Find where the given text appears and provide that cell's center as (X, Y) coordinate. 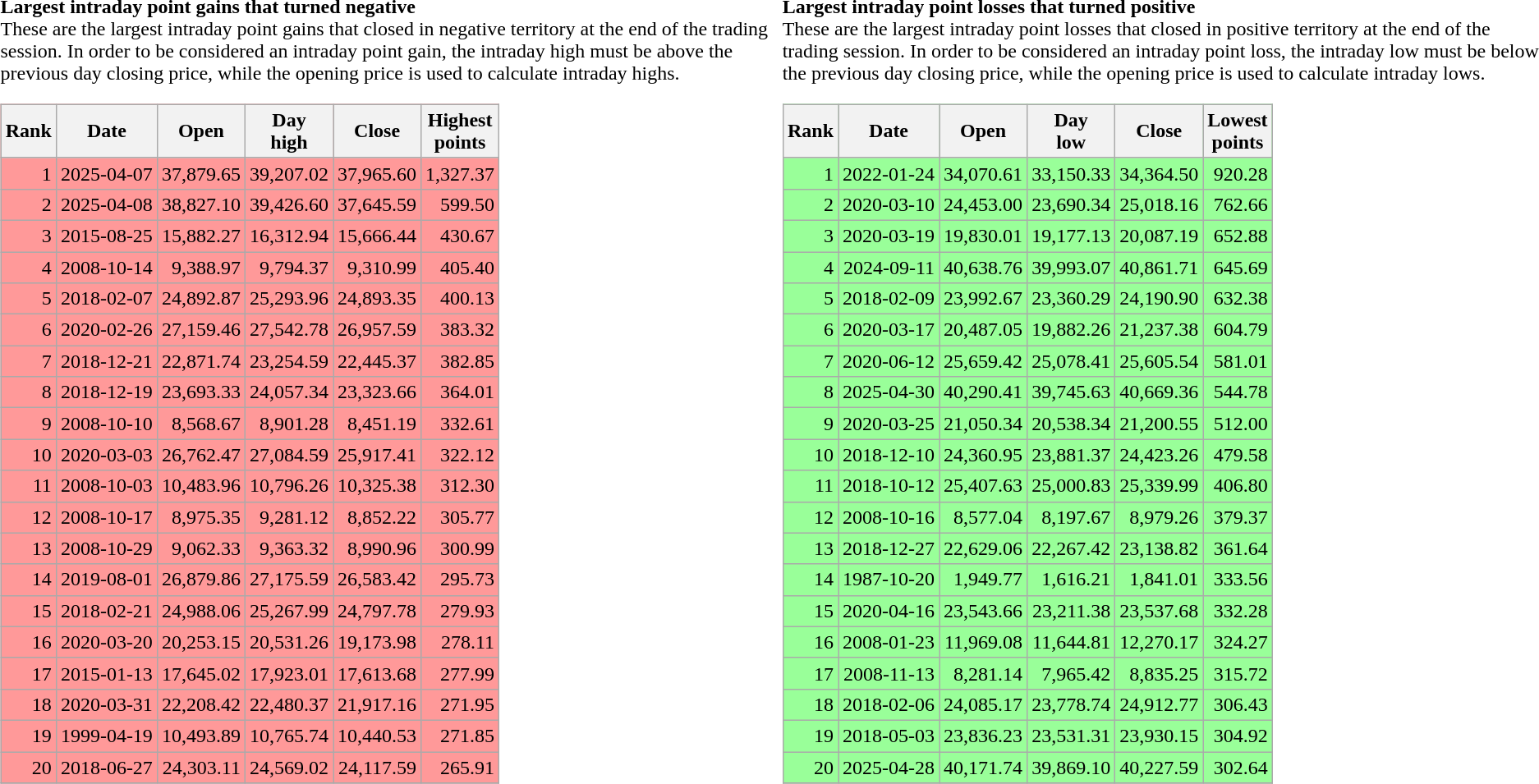
2020-04-16 (889, 611)
2018-02-21 (107, 611)
25,917.41 (378, 455)
8,852.22 (378, 517)
34,070.61 (984, 173)
9,062.33 (200, 548)
26,957.59 (378, 330)
26,583.42 (378, 580)
2019-08-01 (107, 580)
2025-04-28 (889, 768)
304.92 (1238, 736)
479.58 (1238, 455)
23,323.66 (378, 392)
2024-09-11 (889, 267)
23,360.29 (1071, 299)
24,085.17 (984, 704)
23,531.31 (1071, 736)
762.66 (1238, 204)
2018-12-27 (889, 548)
279.93 (460, 611)
2020-03-31 (107, 704)
40,638.76 (984, 267)
400.13 (460, 299)
9,794.37 (289, 267)
37,645.59 (378, 204)
1,949.77 (984, 580)
24,423.26 (1160, 455)
23,211.38 (1071, 611)
1,616.21 (1071, 580)
295.73 (460, 580)
2020-02-26 (107, 330)
9,363.32 (289, 548)
2008-10-03 (107, 486)
10,325.38 (378, 486)
406.80 (1238, 486)
24,117.59 (378, 768)
17,923.01 (289, 673)
2008-10-17 (107, 517)
25,000.83 (1071, 486)
Highestpoints (460, 131)
25,267.99 (289, 611)
9,281.12 (289, 517)
24,797.78 (378, 611)
23,254.59 (289, 361)
20,538.34 (1071, 424)
2025-04-07 (107, 173)
22,208.42 (200, 704)
8,979.26 (1160, 517)
306.43 (1238, 704)
8,451.19 (378, 424)
271.85 (460, 736)
10,765.74 (289, 736)
21,200.55 (1160, 424)
20,253.15 (200, 642)
2025-04-30 (889, 392)
2018-02-07 (107, 299)
11,969.08 (984, 642)
2008-10-10 (107, 424)
10,493.89 (200, 736)
40,290.41 (984, 392)
17,613.68 (378, 673)
22,267.42 (1071, 548)
278.11 (460, 642)
277.99 (460, 673)
24,360.95 (984, 455)
Lowestpoints (1238, 131)
21,237.38 (1160, 330)
24,988.06 (200, 611)
24,303.11 (200, 768)
23,693.33 (200, 392)
16,312.94 (289, 236)
25,078.41 (1071, 361)
8,568.67 (200, 424)
2008-01-23 (889, 642)
322.12 (460, 455)
23,537.68 (1160, 611)
8,197.67 (1071, 517)
544.78 (1238, 392)
300.99 (460, 548)
2025-04-08 (107, 204)
604.79 (1238, 330)
20,087.19 (1160, 236)
40,669.36 (1160, 392)
24,569.02 (289, 768)
2018-12-10 (889, 455)
19,830.01 (984, 236)
20,531.26 (289, 642)
23,778.74 (1071, 704)
27,175.59 (289, 580)
19,177.13 (1071, 236)
1,841.01 (1160, 580)
25,293.96 (289, 299)
39,426.60 (289, 204)
364.01 (460, 392)
39,993.07 (1071, 267)
40,171.74 (984, 768)
26,762.47 (200, 455)
22,480.37 (289, 704)
324.27 (1238, 642)
25,659.42 (984, 361)
9,310.99 (378, 267)
23,690.34 (1071, 204)
26,879.86 (200, 580)
2020-06-12 (889, 361)
2020-03-25 (889, 424)
332.28 (1238, 611)
8,990.96 (378, 548)
920.28 (1238, 173)
24,057.34 (289, 392)
2008-10-29 (107, 548)
430.67 (460, 236)
2008-11-13 (889, 673)
19,173.98 (378, 642)
1999-04-19 (107, 736)
8,975.35 (200, 517)
382.85 (460, 361)
24,893.35 (378, 299)
2020-03-17 (889, 330)
2018-02-06 (889, 704)
24,912.77 (1160, 704)
2022-01-24 (889, 173)
271.95 (460, 704)
17,645.02 (200, 673)
2020-03-03 (107, 455)
2018-06-27 (107, 768)
23,881.37 (1071, 455)
Dayhigh (289, 131)
21,917.16 (378, 704)
27,084.59 (289, 455)
12,270.17 (1160, 642)
40,227.59 (1160, 768)
599.50 (460, 204)
Daylow (1071, 131)
581.01 (1238, 361)
1,327.37 (460, 173)
39,745.63 (1071, 392)
22,445.37 (378, 361)
8,577.04 (984, 517)
20,487.05 (984, 330)
22,871.74 (200, 361)
265.91 (460, 768)
361.64 (1238, 548)
27,159.46 (200, 330)
2008-10-14 (107, 267)
2008-10-16 (889, 517)
24,453.00 (984, 204)
19,882.26 (1071, 330)
21,050.34 (984, 424)
2018-10-12 (889, 486)
8,901.28 (289, 424)
40,861.71 (1160, 267)
9,388.97 (200, 267)
23,836.23 (984, 736)
2018-05-03 (889, 736)
37,879.65 (200, 173)
632.38 (1238, 299)
645.69 (1238, 267)
379.37 (1238, 517)
8,281.14 (984, 673)
39,869.10 (1071, 768)
25,018.16 (1160, 204)
2020-03-10 (889, 204)
27,542.78 (289, 330)
23,930.15 (1160, 736)
302.64 (1238, 768)
2015-08-25 (107, 236)
25,339.99 (1160, 486)
24,892.87 (200, 299)
23,992.67 (984, 299)
23,543.66 (984, 611)
2018-02-09 (889, 299)
10,483.96 (200, 486)
512.00 (1238, 424)
37,965.60 (378, 173)
11,644.81 (1071, 642)
25,605.54 (1160, 361)
1987-10-20 (889, 580)
8,835.25 (1160, 673)
2018-12-19 (107, 392)
2015-01-13 (107, 673)
15,666.44 (378, 236)
38,827.10 (200, 204)
22,629.06 (984, 548)
652.88 (1238, 236)
383.32 (460, 330)
2020-03-19 (889, 236)
25,407.63 (984, 486)
10,796.26 (289, 486)
33,150.33 (1071, 173)
23,138.82 (1160, 548)
2020-03-20 (107, 642)
312.30 (460, 486)
10,440.53 (378, 736)
2018-12-21 (107, 361)
7,965.42 (1071, 673)
24,190.90 (1160, 299)
34,364.50 (1160, 173)
15,882.27 (200, 236)
305.77 (460, 517)
405.40 (460, 267)
332.61 (460, 424)
333.56 (1238, 580)
315.72 (1238, 673)
39,207.02 (289, 173)
